Extract the [x, y] coordinate from the center of the cell holding the provided text.  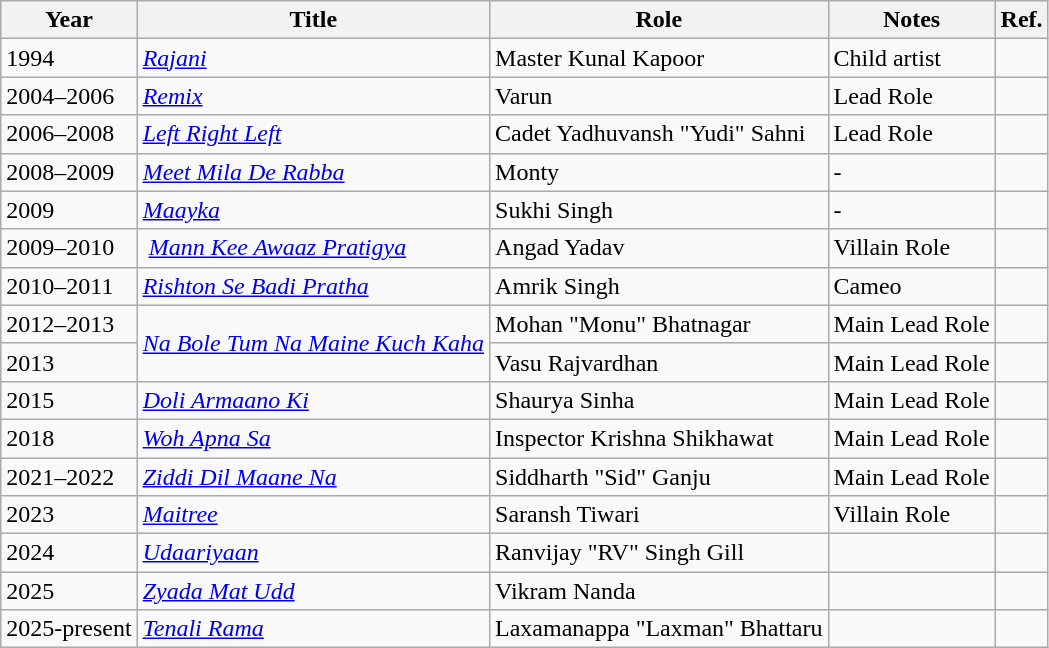
Laxamanappa "Laxman" Bhattaru [660, 629]
Rishton Se Badi Pratha [313, 286]
Vasu Rajvardhan [660, 362]
Cadet Yadhuvansh "Yudi" Sahni [660, 134]
2010–2011 [69, 286]
2006–2008 [69, 134]
Shaurya Sinha [660, 400]
Notes [912, 20]
2015 [69, 400]
Ziddi Dil Maane Na [313, 477]
Ranvijay "RV" Singh Gill [660, 553]
Inspector Krishna Shikhawat [660, 438]
2024 [69, 553]
Saransh Tiwari [660, 515]
2025 [69, 591]
2023 [69, 515]
Role [660, 20]
1994 [69, 58]
Udaariyaan [313, 553]
2009 [69, 210]
Tenali Rama [313, 629]
Ref. [1022, 20]
Amrik Singh [660, 286]
2004–2006 [69, 96]
Sukhi Singh [660, 210]
2018 [69, 438]
Mohan "Monu" Bhatnagar [660, 324]
Siddharth "Sid" Ganju [660, 477]
2008–2009 [69, 172]
Meet Mila De Rabba [313, 172]
Remix [313, 96]
Child artist [912, 58]
Na Bole Tum Na Maine Kuch Kaha [313, 343]
Mann Kee Awaaz Pratigya [313, 248]
Year [69, 20]
2009–2010 [69, 248]
Maitree [313, 515]
Cameo [912, 286]
Maayka [313, 210]
Left Right Left [313, 134]
Doli Armaano Ki [313, 400]
Title [313, 20]
Master Kunal Kapoor [660, 58]
Rajani [313, 58]
2025-present [69, 629]
2013 [69, 362]
Woh Apna Sa [313, 438]
Monty [660, 172]
Angad Yadav [660, 248]
2012–2013 [69, 324]
2021–2022 [69, 477]
Vikram Nanda [660, 591]
Zyada Mat Udd [313, 591]
Varun [660, 96]
